Provide the (X, Y) coordinate of the cell's center where the given text is located.  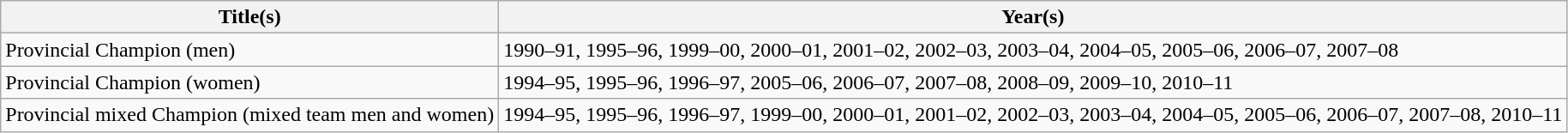
Provincial Champion (women) (250, 82)
Provincial Champion (men) (250, 50)
1994–95, 1995–96, 1996–97, 1999–00, 2000–01, 2001–02, 2002–03, 2003–04, 2004–05, 2005–06, 2006–07, 2007–08, 2010–11 (1033, 115)
Provincial mixed Champion (mixed team men and women) (250, 115)
1990–91, 1995–96, 1999–00, 2000–01, 2001–02, 2002–03, 2003–04, 2004–05, 2005–06, 2006–07, 2007–08 (1033, 50)
Title(s) (250, 17)
Year(s) (1033, 17)
1994–95, 1995–96, 1996–97, 2005–06, 2006–07, 2007–08, 2008–09, 2009–10, 2010–11 (1033, 82)
